Determine the (X, Y) coordinate at the center of the cell enclosing the given text.  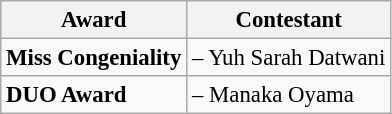
DUO Award (94, 95)
Award (94, 20)
Contestant (289, 20)
– Yuh Sarah Datwani (289, 58)
Miss Congeniality (94, 58)
– Manaka Oyama (289, 95)
